Identify which cell holds the provided text, then report its (X, Y) central coordinate. 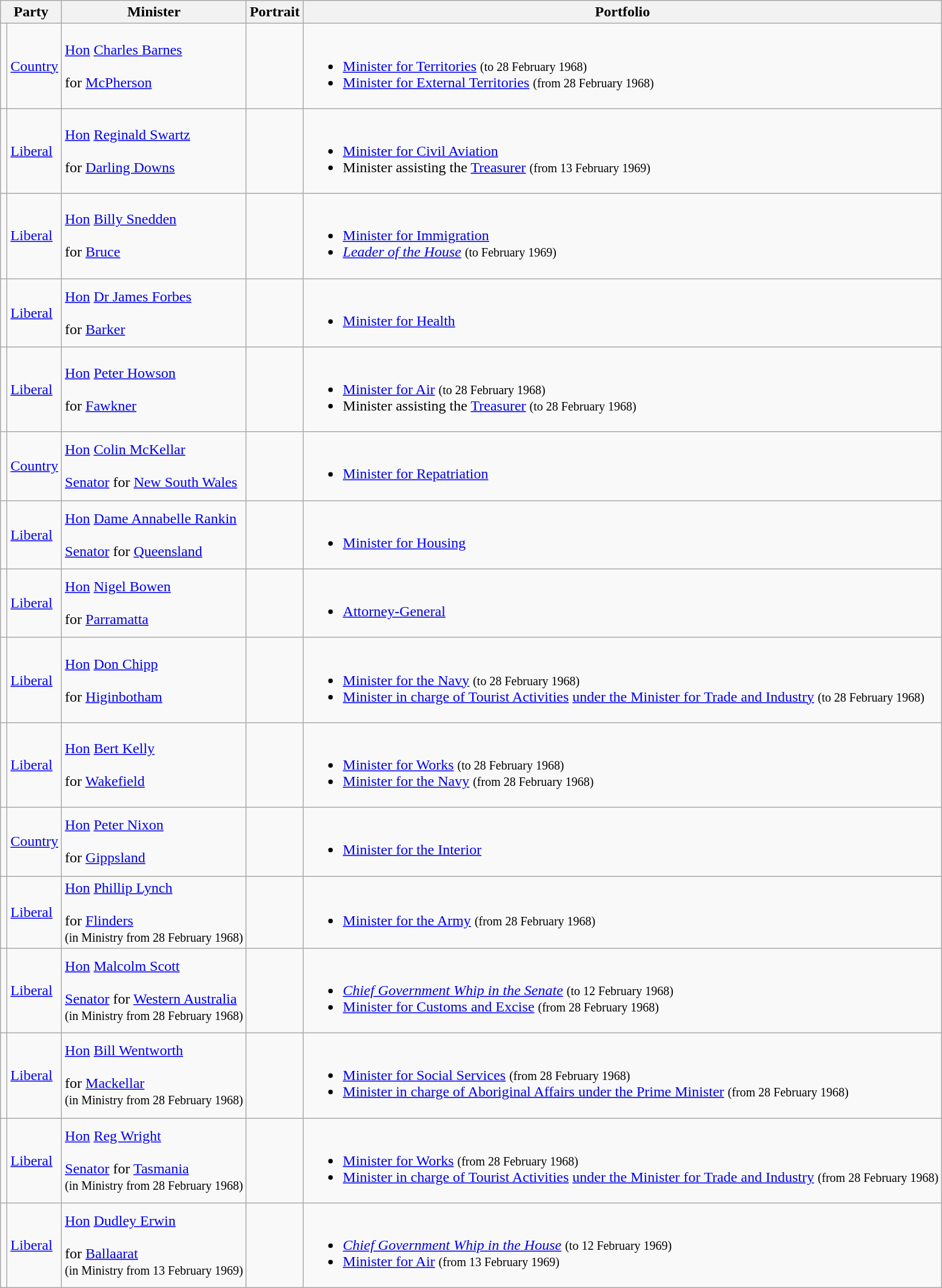
Hon Reginald Swartz for Darling Downs (154, 151)
Minister for Repatriation (623, 466)
Hon Billy Snedden for Bruce (154, 236)
Hon Charles Barnes for McPherson (154, 66)
Minister (154, 12)
Minister for Civil AviationMinister assisting the Treasurer (from 13 February 1969) (623, 151)
Chief Government Whip in the House (to 12 February 1969)Minister for Air (from 13 February 1969) (623, 1246)
Hon Dr James Forbes for Barker (154, 313)
Minister for Works (from 28 February 1968)Minister in charge of Tourist Activities under the Minister for Trade and Industry (from 28 February 1968) (623, 1161)
Hon Bert Kelly for Wakefield (154, 765)
Hon Peter Nixon for Gippsland (154, 842)
Hon Colin McKellar Senator for New South Wales (154, 466)
Minister for ImmigrationLeader of the House (to February 1969) (623, 236)
Party (32, 12)
Minister for the Army (from 28 February 1968) (623, 912)
Minister for Housing (623, 535)
Portfolio (623, 12)
Portrait (275, 12)
Chief Government Whip in the Senate (to 12 February 1968)Minister for Customs and Excise (from 28 February 1968) (623, 991)
Hon Dudley Erwin for Ballaarat (in Ministry from 13 February 1969) (154, 1246)
Minister for the Navy (to 28 February 1968)Minister in charge of Tourist Activities under the Minister for Trade and Industry (to 28 February 1968) (623, 680)
Minister for Social Services (from 28 February 1968)Minister in charge of Aboriginal Affairs under the Prime Minister (from 28 February 1968) (623, 1076)
Hon Bill Wentworth for Mackellar (in Ministry from 28 February 1968) (154, 1076)
Minister for Territories (to 28 February 1968)Minister for External Territories (from 28 February 1968) (623, 66)
Minister for Works (to 28 February 1968)Minister for the Navy (from 28 February 1968) (623, 765)
Hon Phillip Lynch for Flinders (in Ministry from 28 February 1968) (154, 912)
Hon Peter Howson for Fawkner (154, 389)
Attorney-General (623, 603)
Hon Nigel Bowen for Parramatta (154, 603)
Hon Malcolm Scott Senator for Western Australia (in Ministry from 28 February 1968) (154, 991)
Minister for Air (to 28 February 1968)Minister assisting the Treasurer (to 28 February 1968) (623, 389)
Hon Don Chipp for Higinbotham (154, 680)
Hon Reg Wright Senator for Tasmania (in Ministry from 28 February 1968) (154, 1161)
Minister for Health (623, 313)
Minister for the Interior (623, 842)
Hon Dame Annabelle Rankin Senator for Queensland (154, 535)
